Identify which cell holds the provided text, then report its (X, Y) central coordinate. 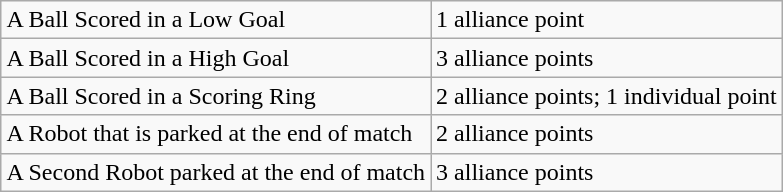
A Ball Scored in a Scoring Ring (216, 96)
A Ball Scored in a High Goal (216, 58)
A Ball Scored in a Low Goal (216, 20)
1 alliance point (607, 20)
A Second Robot parked at the end of match (216, 172)
A Robot that is parked at the end of match (216, 134)
2 alliance points (607, 134)
2 alliance points; 1 individual point (607, 96)
